Search for the cell housing the specified text and yield its [X, Y] center coordinate. 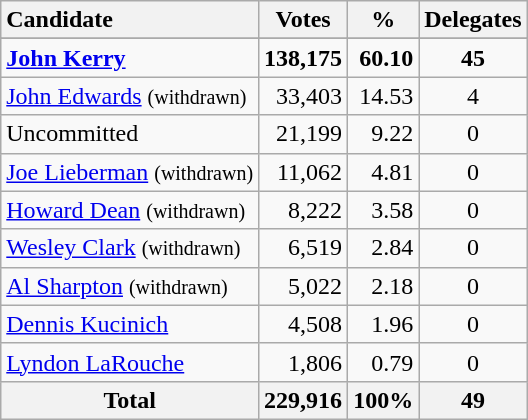
Joe Lieberman (withdrawn) [130, 172]
9.22 [384, 134]
Dennis Kucinich [130, 324]
Lyndon LaRouche [130, 362]
Candidate [130, 20]
Al Sharpton (withdrawn) [130, 286]
% [384, 20]
33,403 [304, 96]
138,175 [304, 58]
4.81 [384, 172]
5,022 [304, 286]
21,199 [304, 134]
Total [130, 400]
1.96 [384, 324]
100% [384, 400]
60.10 [384, 58]
John Edwards (withdrawn) [130, 96]
6,519 [304, 248]
Delegates [473, 20]
2.18 [384, 286]
4 [473, 96]
Uncommitted [130, 134]
45 [473, 58]
49 [473, 400]
3.58 [384, 210]
Wesley Clark (withdrawn) [130, 248]
1,806 [304, 362]
14.53 [384, 96]
Votes [304, 20]
2.84 [384, 248]
11,062 [304, 172]
0.79 [384, 362]
John Kerry [130, 58]
8,222 [304, 210]
Howard Dean (withdrawn) [130, 210]
229,916 [304, 400]
4,508 [304, 324]
